Return the [X, Y] coordinate for the center point of the cell that contains the specified text.  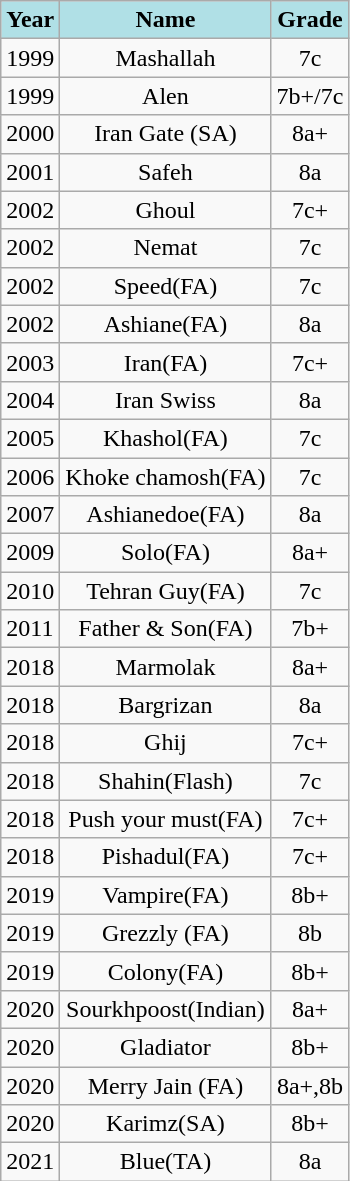
2009 [30, 553]
7b+ [310, 629]
Push your must(FA) [166, 819]
Karimz(SA) [166, 1124]
Vampire(FA) [166, 895]
2007 [30, 515]
Mashallah [166, 58]
Blue(TA) [166, 1162]
2000 [30, 134]
2001 [30, 172]
Colony(FA) [166, 971]
Pishadul(FA) [166, 857]
Gladiator [166, 1047]
Speed(FA) [166, 286]
2004 [30, 400]
Father & Son(FA) [166, 629]
Khoke chamosh(FA) [166, 477]
Iran Swiss [166, 400]
Iran(FA) [166, 362]
8a+,8b [310, 1085]
Solo(FA) [166, 553]
8b [310, 933]
Grezzly (FA) [166, 933]
Ashianedoe(FA) [166, 515]
7b+/7c [310, 96]
2003 [30, 362]
Bargrizan [166, 705]
Grade [310, 20]
Iran Gate (SA) [166, 134]
Alen [166, 96]
Merry Jain (FA) [166, 1085]
2011 [30, 629]
Ashiane(FA) [166, 324]
Sourkhpoost(Indian) [166, 1009]
Nemat [166, 248]
Tehran Guy(FA) [166, 591]
2006 [30, 477]
Name [166, 20]
Shahin(Flash) [166, 781]
Year [30, 20]
Ghoul [166, 210]
Ghij [166, 743]
2021 [30, 1162]
Marmolak [166, 667]
Khashol(FA) [166, 438]
Safeh [166, 172]
2005 [30, 438]
2010 [30, 591]
